Return [x, y] of the center of cell containing provided text 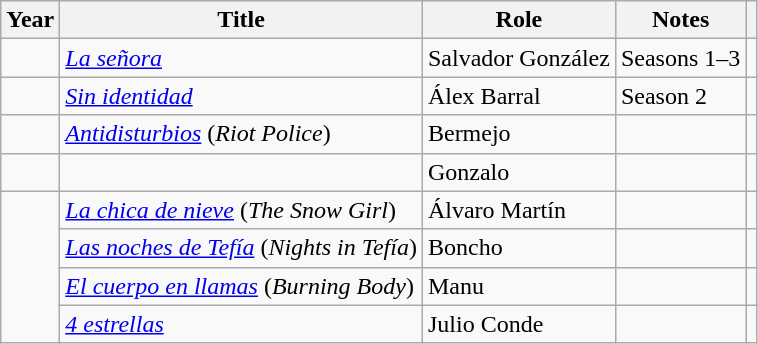
Sin identidad [242, 96]
Year [30, 20]
4 estrellas [242, 324]
Season 2 [680, 96]
Las noches de Tefía (Nights in Tefía) [242, 248]
Antidisturbios (Riot Police) [242, 134]
Boncho [518, 248]
El cuerpo en llamas (Burning Body) [242, 286]
Role [518, 20]
Salvador González [518, 58]
Manu [518, 286]
Seasons 1–3 [680, 58]
Álvaro Martín [518, 210]
La señora [242, 58]
Title [242, 20]
Julio Conde [518, 324]
Bermejo [518, 134]
La chica de nieve (The Snow Girl) [242, 210]
Gonzalo [518, 172]
Álex Barral [518, 96]
Notes [680, 20]
